Provide the [X, Y] coordinate of the cell's center where the given text is located.  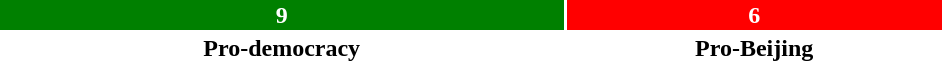
6 [754, 15]
9 [282, 15]
